Locate the cell with the specified text and output its [X, Y] center coordinate. 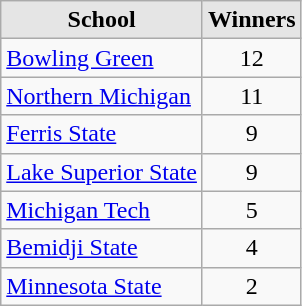
Michigan Tech [102, 210]
5 [252, 210]
Bemidji State [102, 248]
School [102, 20]
2 [252, 286]
11 [252, 96]
Winners [252, 20]
Northern Michigan [102, 96]
Bowling Green [102, 58]
4 [252, 248]
Lake Superior State [102, 172]
12 [252, 58]
Minnesota State [102, 286]
Ferris State [102, 134]
